Find where the given text appears and provide that cell's center as [x, y] coordinate. 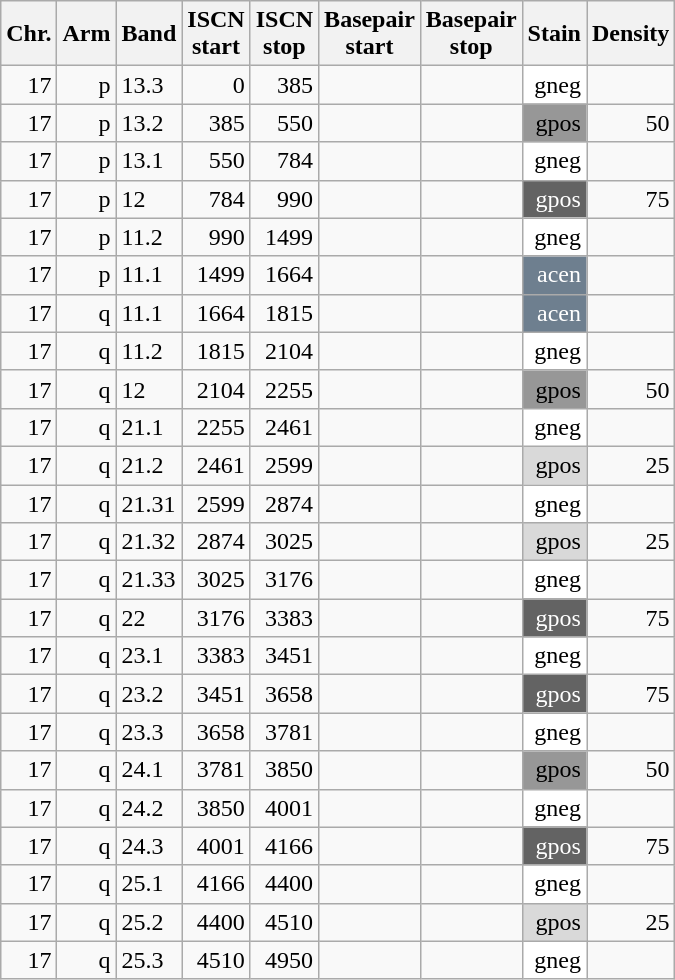
Band [149, 34]
21.33 [149, 580]
23.1 [149, 656]
23.2 [149, 694]
23.3 [149, 732]
21.32 [149, 542]
Chr. [29, 34]
25.2 [149, 922]
13.1 [149, 161]
21.2 [149, 465]
22 [149, 618]
24.3 [149, 846]
Density [630, 34]
ISCNstop [284, 34]
Basepairstart [370, 34]
21.1 [149, 427]
25.3 [149, 960]
13.2 [149, 123]
Stain [554, 34]
4950 [284, 960]
13.3 [149, 85]
Arm [86, 34]
Basepairstop [471, 34]
0 [216, 85]
24.1 [149, 770]
21.31 [149, 503]
25.1 [149, 884]
24.2 [149, 808]
ISCNstart [216, 34]
